From the cell containing the given text, extract its center point as [x, y] coordinate. 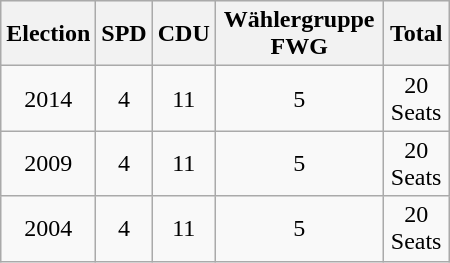
Total [416, 34]
2004 [48, 228]
Election [48, 34]
2009 [48, 164]
SPD [124, 34]
Wählergruppe FWG [299, 34]
2014 [48, 98]
CDU [184, 34]
